Search for the cell housing the specified text and yield its (X, Y) center coordinate. 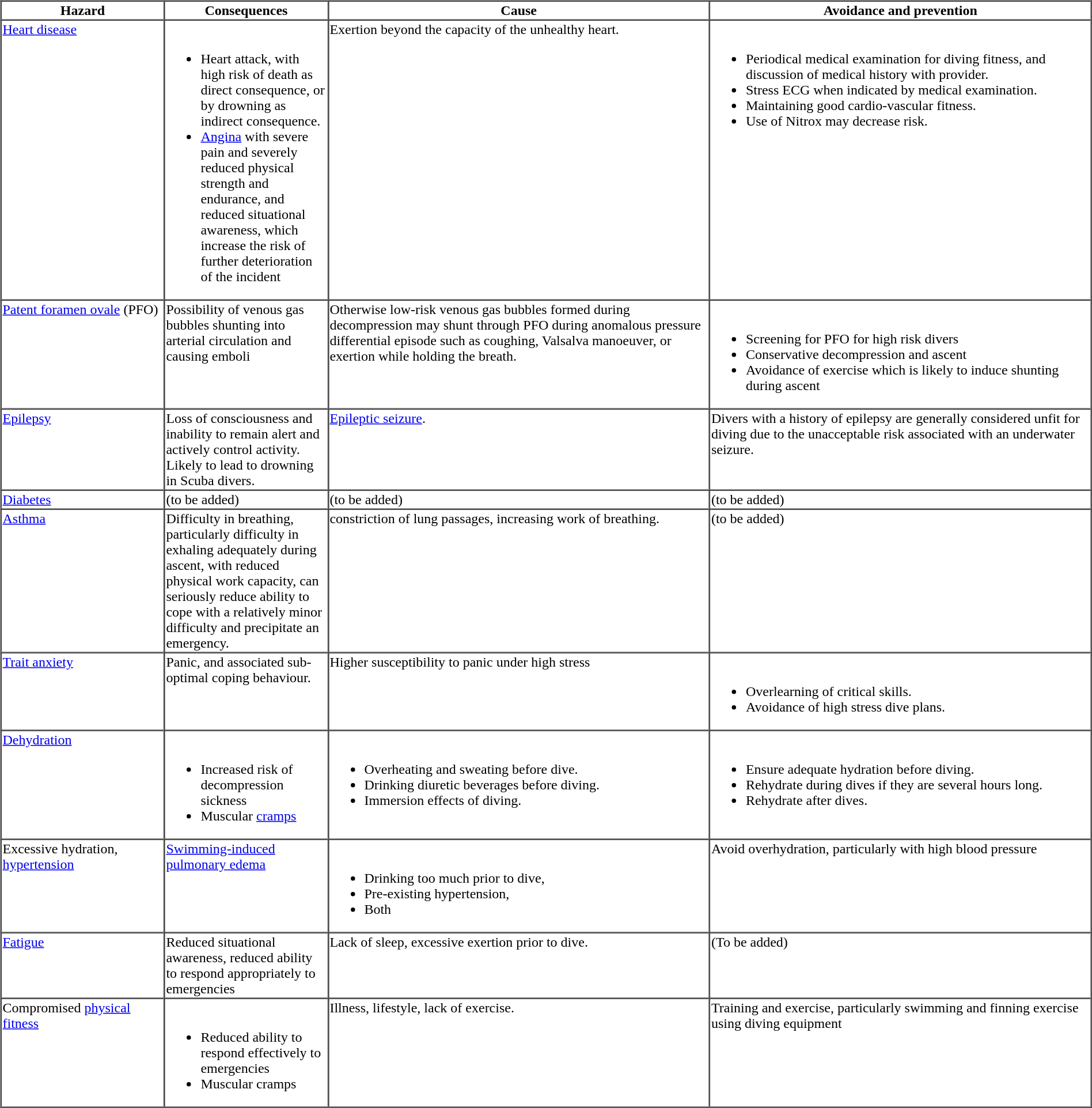
Excessive hydration, hypertension (83, 886)
Reduced situational awareness, reduced ability to respond appropriately to emergencies (246, 965)
Avoidance and prevention (901, 10)
Epilepsy (83, 449)
Cause (518, 10)
Drinking too much prior to dive,Pre-existing hypertension,Both (518, 886)
Diabetes (83, 499)
Heart disease (83, 160)
Patent foramen ovale (PFO) (83, 354)
Fatigue (83, 965)
Illness, lifestyle, lack of exercise. (518, 1052)
Exertion beyond the capacity of the unhealthy heart. (518, 160)
Asthma (83, 581)
Dehydration (83, 785)
Hazard (83, 10)
Lack of sleep, excessive exertion prior to dive. (518, 965)
Panic, and associated sub-optimal coping behaviour. (246, 691)
Reduced ability to respond effectively to emergenciesMuscular cramps (246, 1052)
Training and exercise, particularly swimming and finning exercise using diving equipment (901, 1052)
Compromised physical fitness (83, 1052)
(To be added) (901, 965)
Ensure adequate hydration before diving.Rehydrate during dives if they are several hours long.Rehydrate after dives. (901, 785)
Overheating and sweating before dive.Drinking diuretic beverages before diving.Immersion effects of diving. (518, 785)
Loss of consciousness and inability to remain alert and actively control activity. Likely to lead to drowning in Scuba divers. (246, 449)
Increased risk of decompression sicknessMuscular cramps (246, 785)
Consequences (246, 10)
constriction of lung passages, increasing work of breathing. (518, 581)
Trait anxiety (83, 691)
Epileptic seizure. (518, 449)
Avoid overhydration, particularly with high blood pressure (901, 886)
Screening for PFO for high risk diversConservative decompression and ascentAvoidance of exercise which is likely to induce shunting during ascent (901, 354)
Divers with a history of epilepsy are generally considered unfit for diving due to the unacceptable risk associated with an underwater seizure. (901, 449)
Possibility of venous gas bubbles shunting into arterial circulation and causing emboli (246, 354)
Swimming-induced pulmonary edema (246, 886)
Higher susceptibility to panic under high stress (518, 691)
Overlearning of critical skills.Avoidance of high stress dive plans. (901, 691)
